Output the (x, y) coordinate of the center of the cell containing the given text.  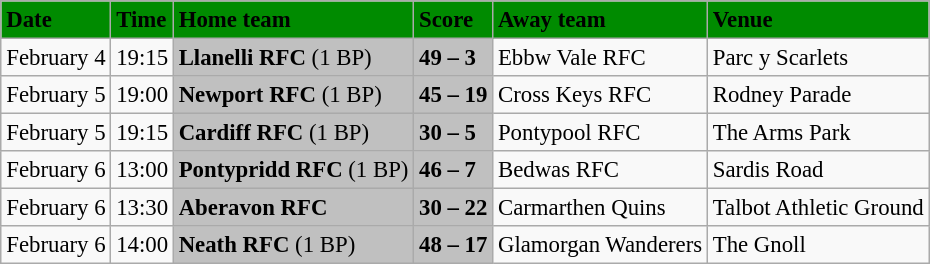
Home team (293, 20)
Talbot Athletic Ground (818, 208)
Score (454, 20)
Glamorgan Wanderers (600, 245)
30 – 5 (454, 133)
30 – 22 (454, 208)
49 – 3 (454, 57)
Cross Keys RFC (600, 95)
46 – 7 (454, 170)
Sardis Road (818, 170)
13:00 (142, 170)
Pontypridd RFC (1 BP) (293, 170)
Parc y Scarlets (818, 57)
Neath RFC (1 BP) (293, 245)
Carmarthen Quins (600, 208)
48 – 17 (454, 245)
Cardiff RFC (1 BP) (293, 133)
Aberavon RFC (293, 208)
19:00 (142, 95)
Llanelli RFC (1 BP) (293, 57)
Bedwas RFC (600, 170)
Newport RFC (1 BP) (293, 95)
Time (142, 20)
Ebbw Vale RFC (600, 57)
Date (56, 20)
The Arms Park (818, 133)
Rodney Parade (818, 95)
45 – 19 (454, 95)
14:00 (142, 245)
The Gnoll (818, 245)
Away team (600, 20)
13:30 (142, 208)
February 4 (56, 57)
Venue (818, 20)
Pontypool RFC (600, 133)
